For the text-containing cell, return its midpoint in (X, Y) coordinate format. 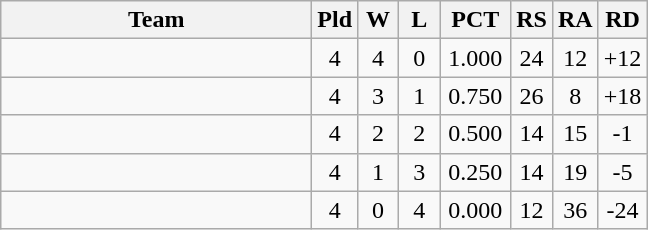
PCT (476, 20)
19 (575, 172)
W (378, 20)
RS (532, 20)
+12 (622, 58)
-5 (622, 172)
L (420, 20)
26 (532, 96)
8 (575, 96)
Team (156, 20)
-1 (622, 134)
24 (532, 58)
0.000 (476, 210)
1.000 (476, 58)
Pld (335, 20)
-24 (622, 210)
RA (575, 20)
0.750 (476, 96)
RD (622, 20)
+18 (622, 96)
0.500 (476, 134)
36 (575, 210)
0.250 (476, 172)
15 (575, 134)
